Capture the cell that displays the provided text and extract its [X, Y] central coordinate. 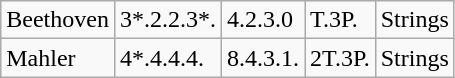
Beethoven [58, 20]
T.3P. [340, 20]
3*.2.2.3*. [168, 20]
Mahler [58, 58]
8.4.3.1. [264, 58]
4.2.3.0 [264, 20]
4*.4.4.4. [168, 58]
2T.3P. [340, 58]
